Find where the given text appears and provide that cell's center as [x, y] coordinate. 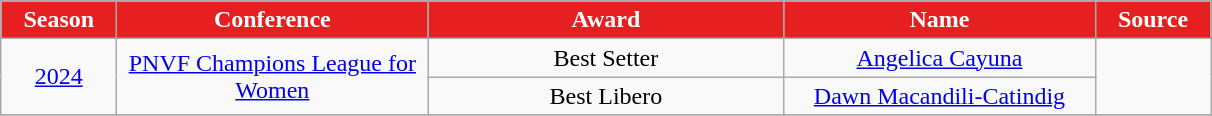
Name [940, 20]
Conference [272, 20]
Dawn Macandili-Catindig [940, 96]
Source [1153, 20]
Award [606, 20]
Angelica Cayuna [940, 58]
Season [59, 20]
PNVF Champions League for Women [272, 77]
2024 [59, 77]
Best Libero [606, 96]
Best Setter [606, 58]
